Extract the [x, y] coordinate from the center of the cell holding the provided text.  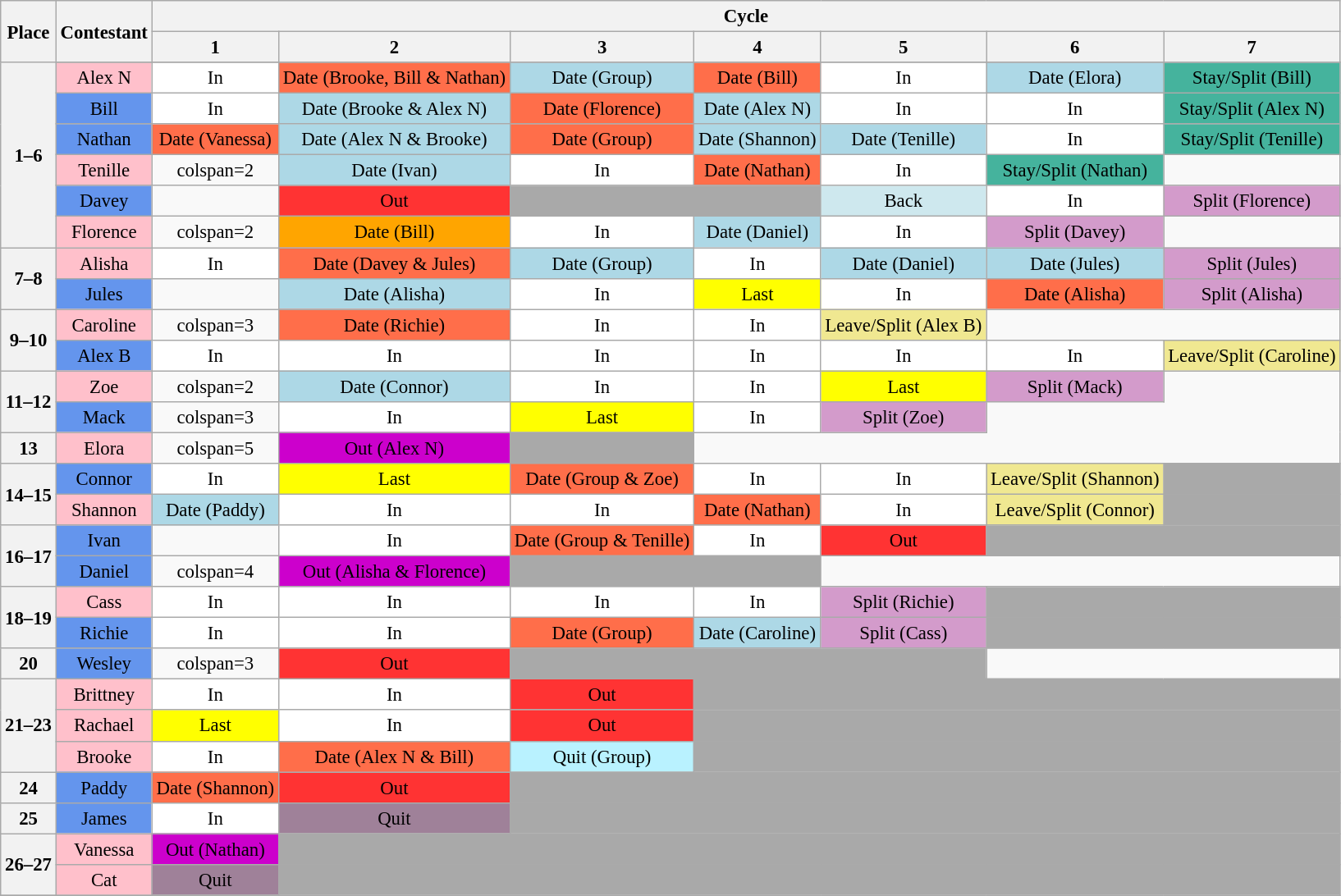
Back [904, 201]
Split (Jules) [1252, 263]
Richie [103, 633]
Out (Alisha & Florence) [394, 572]
Date (Ivan) [394, 171]
colspan=4 [215, 572]
Alex N [103, 78]
Split (Mack) [1075, 386]
4 [757, 48]
James [103, 818]
20 [29, 664]
Date (Florence) [602, 109]
Ivan [103, 541]
Vanessa [103, 849]
Cass [103, 602]
Date (Davey & Jules) [394, 263]
Elora [103, 448]
Leave/Split (Connor) [1075, 510]
colspan=5 [215, 448]
Date (Elora) [1075, 78]
Date (Alex N & Brooke) [394, 139]
7 [1252, 48]
Split (Alisha) [1252, 294]
Wesley [103, 664]
1–6 [29, 155]
14–15 [29, 494]
Stay/Split (Nathan) [1075, 171]
25 [29, 818]
Split (Florence) [1252, 201]
26–27 [29, 865]
Contestant [103, 31]
Tenille [103, 171]
Nathan [103, 139]
Brooke [103, 757]
Bill [103, 109]
Date (Vanessa) [215, 139]
Paddy [103, 788]
Stay/Split (Bill) [1252, 78]
Out (Alex N) [394, 448]
Place [29, 31]
Date (Group & Zoe) [602, 479]
18–19 [29, 617]
Quit (Group) [602, 757]
Alex B [103, 355]
Mack [103, 418]
Cat [103, 880]
3 [602, 48]
Date (Caroline) [757, 633]
Date (Jules) [1075, 263]
Florence [103, 232]
21–23 [29, 725]
Out (Nathan) [215, 849]
24 [29, 788]
5 [904, 48]
Brittney [103, 695]
1 [215, 48]
Rachael [103, 726]
6 [1075, 48]
Date (Tenille) [904, 139]
Leave/Split (Alex B) [904, 325]
Date (Paddy) [215, 510]
Date (Richie) [394, 325]
Split (Richie) [904, 602]
Alisha [103, 263]
13 [29, 448]
Shannon [103, 510]
Date (Group & Tenille) [602, 541]
Split (Cass) [904, 633]
7–8 [29, 279]
Date (Alex N) [757, 109]
Leave/Split (Caroline) [1252, 355]
Date (Brooke & Alex N) [394, 109]
16–17 [29, 556]
Cycle [746, 16]
Jules [103, 294]
Date (Brooke, Bill & Nathan) [394, 78]
11–12 [29, 402]
Date (Connor) [394, 386]
Stay/Split (Tenille) [1252, 139]
2 [394, 48]
Date (Alex N & Bill) [394, 757]
9–10 [29, 340]
Daniel [103, 572]
Caroline [103, 325]
Leave/Split (Shannon) [1075, 479]
Connor [103, 479]
Davey [103, 201]
Zoe [103, 386]
Split (Zoe) [904, 418]
Stay/Split (Alex N) [1252, 109]
Split (Davey) [1075, 232]
